For the text-containing cell, return its midpoint in (x, y) coordinate format. 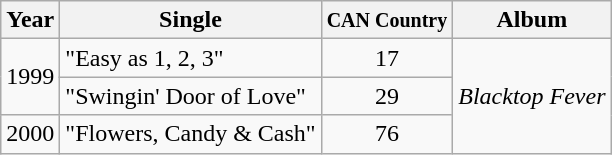
29 (387, 96)
Blacktop Fever (532, 96)
Year (30, 20)
2000 (30, 134)
1999 (30, 77)
Album (532, 20)
"Easy as 1, 2, 3" (190, 58)
"Swingin' Door of Love" (190, 96)
17 (387, 58)
76 (387, 134)
"Flowers, Candy & Cash" (190, 134)
CAN Country (387, 20)
Single (190, 20)
